Pinpoint the cell where the given text exists, returning its [X, Y] midpoint coordinate. 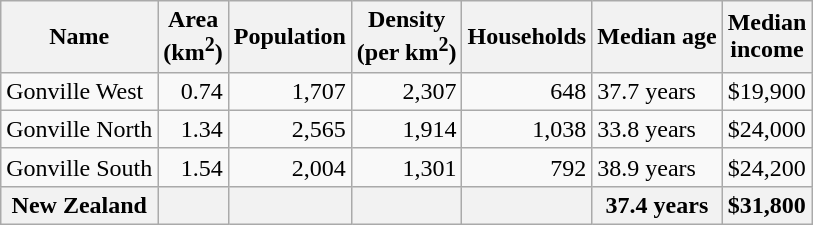
1,914 [406, 129]
1,038 [527, 129]
792 [527, 167]
1.54 [193, 167]
2,307 [406, 91]
Name [80, 37]
648 [527, 91]
Density(per km2) [406, 37]
Gonville West [80, 91]
37.4 years [657, 205]
Households [527, 37]
2,004 [290, 167]
Medianincome [767, 37]
0.74 [193, 91]
Area(km2) [193, 37]
Gonville North [80, 129]
1,707 [290, 91]
$19,900 [767, 91]
$24,200 [767, 167]
$31,800 [767, 205]
33.8 years [657, 129]
Gonville South [80, 167]
2,565 [290, 129]
37.7 years [657, 91]
1,301 [406, 167]
Population [290, 37]
Median age [657, 37]
New Zealand [80, 205]
1.34 [193, 129]
38.9 years [657, 167]
$24,000 [767, 129]
